For the text-containing cell, return its midpoint in (x, y) coordinate format. 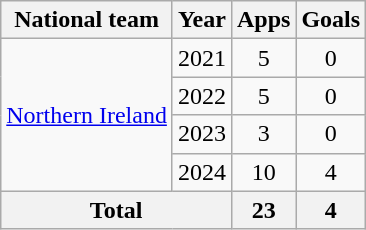
2023 (202, 134)
2022 (202, 96)
Year (202, 20)
3 (263, 134)
Goals (331, 20)
23 (263, 210)
2021 (202, 58)
Total (116, 210)
Northern Ireland (87, 115)
2024 (202, 172)
Apps (263, 20)
10 (263, 172)
National team (87, 20)
